Pinpoint the cell where the given text exists, returning its [x, y] midpoint coordinate. 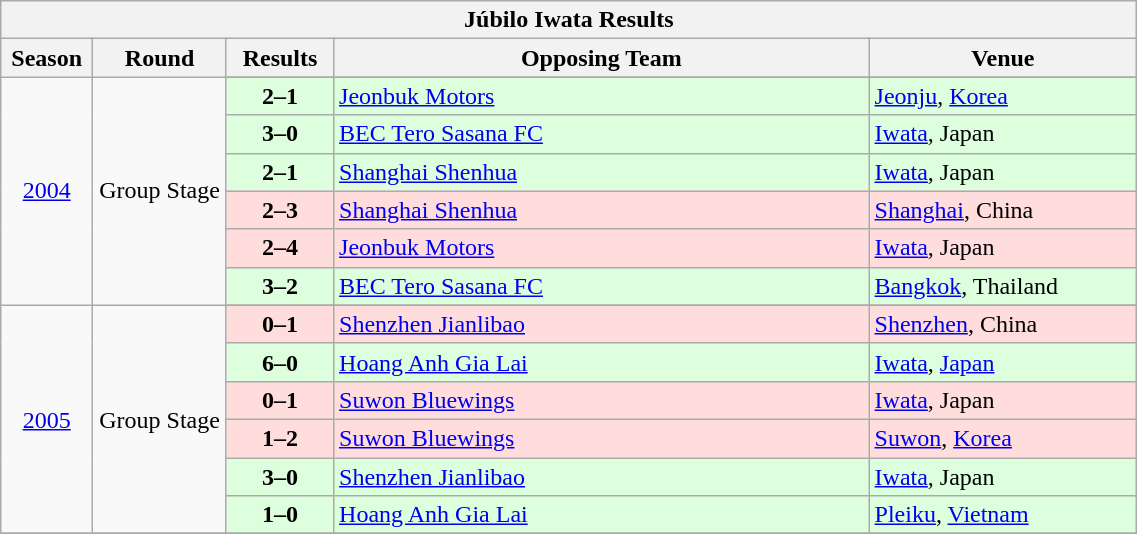
Pleiku, Vietnam [1003, 515]
Shanghai, China [1003, 210]
2004 [47, 191]
Results [280, 58]
3–2 [280, 286]
2–4 [280, 248]
2–3 [280, 210]
Júbilo Iwata Results [569, 20]
Venue [1003, 58]
Round [160, 58]
Season [47, 58]
2005 [47, 419]
Suwon, Korea [1003, 438]
1–0 [280, 515]
Jeonju, Korea [1003, 96]
6–0 [280, 362]
Opposing Team [602, 58]
Bangkok, Thailand [1003, 286]
Shenzhen, China [1003, 324]
1–2 [280, 438]
